Return the (x, y) coordinate for the center point of the cell that contains the specified text.  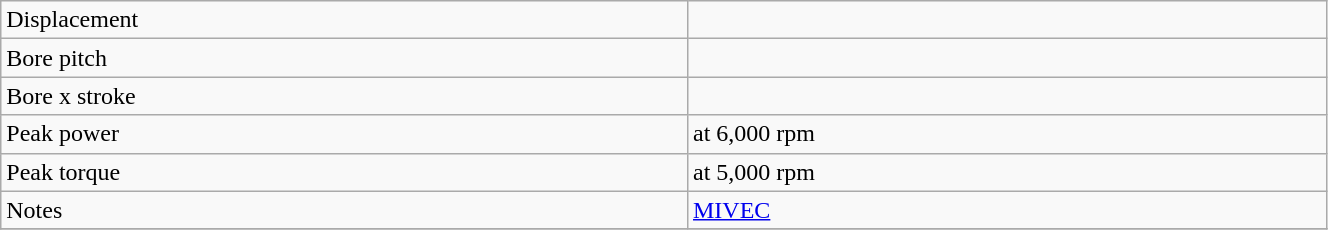
at 5,000 rpm (1006, 172)
Displacement (344, 20)
Peak power (344, 134)
at 6,000 rpm (1006, 134)
Bore pitch (344, 58)
Peak torque (344, 172)
Bore x stroke (344, 96)
Notes (344, 210)
MIVEC (1006, 210)
